Locate the cell with the specified text and output its [x, y] center coordinate. 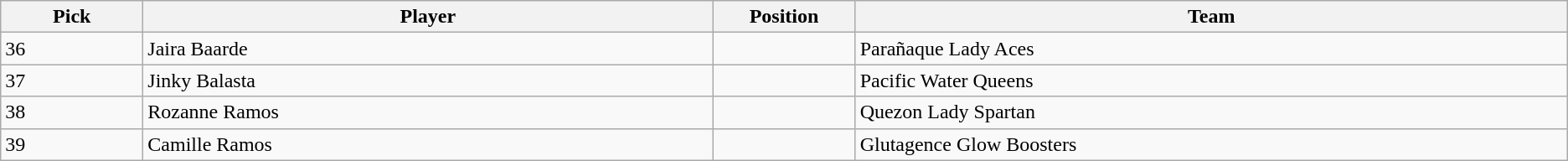
Position [784, 17]
Rozanne Ramos [428, 112]
Pacific Water Queens [1211, 80]
Glutagence Glow Boosters [1211, 144]
Camille Ramos [428, 144]
36 [72, 49]
Jinky Balasta [428, 80]
39 [72, 144]
Pick [72, 17]
Parañaque Lady Aces [1211, 49]
Team [1211, 17]
Quezon Lady Spartan [1211, 112]
Player [428, 17]
37 [72, 80]
38 [72, 112]
Jaira Baarde [428, 49]
